Extract the (X, Y) coordinate from the center of the cell holding the provided text.  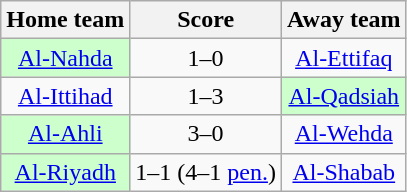
Al-Riyadh (66, 172)
Al-Wehda (344, 134)
Al-Ittihad (66, 96)
Al-Ettifaq (344, 58)
Al-Qadsiah (344, 96)
Al-Ahli (66, 134)
Score (206, 20)
1–0 (206, 58)
Away team (344, 20)
1–1 (4–1 pen.) (206, 172)
1–3 (206, 96)
Home team (66, 20)
3–0 (206, 134)
Al-Nahda (66, 58)
Al-Shabab (344, 172)
